Scan for the cell matching the given text and deliver its (x, y) coordinate at center. 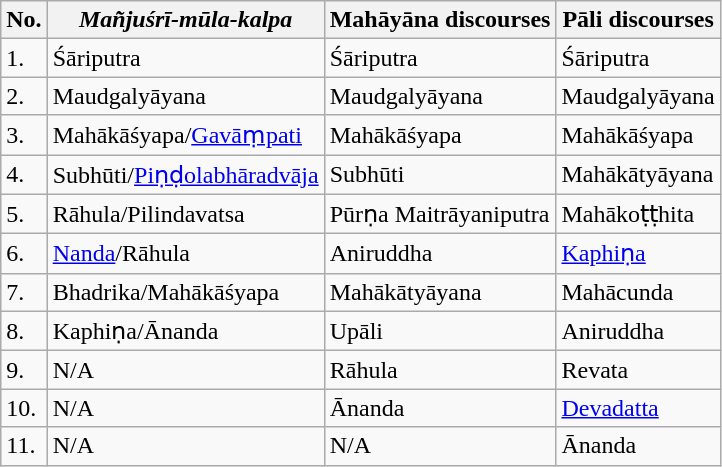
Mahākāśyapa/Gavāṃpati (186, 135)
3. (24, 135)
8. (24, 331)
1. (24, 58)
Mahāyāna discourses (440, 20)
11. (24, 446)
Revata (638, 370)
2. (24, 96)
Kaphiṇa/Ānanda (186, 331)
7. (24, 292)
9. (24, 370)
Rāhula/Pilindavatsa (186, 214)
10. (24, 408)
6. (24, 254)
Pāli discourses (638, 20)
Nanda/Rāhula (186, 254)
Mañjuśrī-mūla-kalpa (186, 20)
4. (24, 174)
Bhadrika/Mahākāśyapa (186, 292)
Upāli (440, 331)
Mahākoṭṭhita (638, 214)
No. (24, 20)
5. (24, 214)
Kaphiṇa (638, 254)
Devadatta (638, 408)
Subhūti (440, 174)
Mahācunda (638, 292)
Subhūti/Piṇḍolabhāradvāja (186, 174)
Rāhula (440, 370)
Pūrṇa Maitrāyaniputra (440, 214)
